Identify which cell holds the provided text, then report its (X, Y) central coordinate. 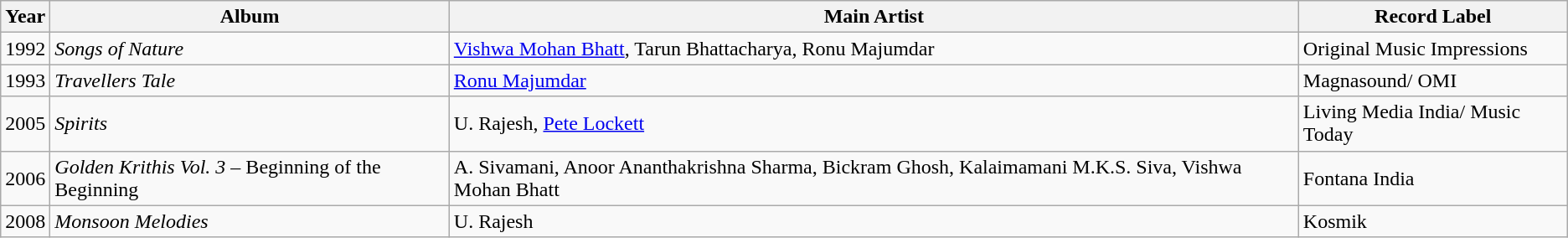
Record Label (1432, 17)
Monsoon Melodies (250, 221)
Living Media India/ Music Today (1432, 124)
1992 (25, 49)
Songs of Nature (250, 49)
Kosmik (1432, 221)
Fontana India (1432, 178)
Spirits (250, 124)
Main Artist (874, 17)
Golden Krithis Vol. 3 – Beginning of the Beginning (250, 178)
Vishwa Mohan Bhatt, Tarun Bhattacharya, Ronu Majumdar (874, 49)
2008 (25, 221)
2005 (25, 124)
Magnasound/ OMI (1432, 80)
Travellers Tale (250, 80)
U. Rajesh (874, 221)
U. Rajesh, Pete Lockett (874, 124)
Ronu Majumdar (874, 80)
Original Music Impressions (1432, 49)
Album (250, 17)
Year (25, 17)
2006 (25, 178)
A. Sivamani, Anoor Ananthakrishna Sharma, Bickram Ghosh, Kalaimamani M.K.S. Siva, Vishwa Mohan Bhatt (874, 178)
1993 (25, 80)
